Capture the cell that displays the provided text and extract its [X, Y] central coordinate. 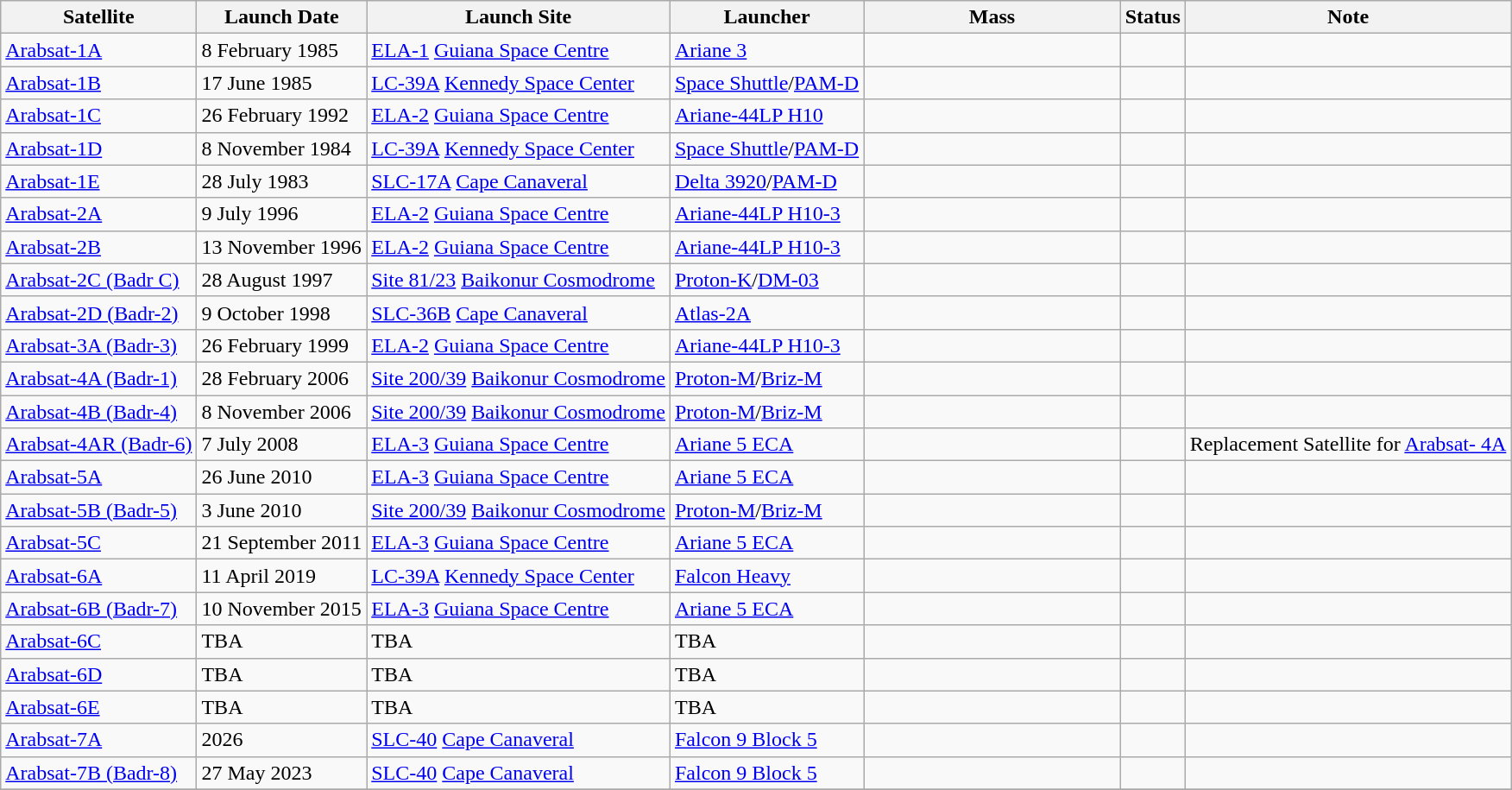
Arabsat-1D [98, 149]
Ariane-44LP H10 [766, 116]
9 October 1998 [281, 313]
Arabsat-7B (Badr-8) [98, 773]
Arabsat-6E [98, 707]
Arabsat-1A [98, 50]
Atlas-2A [766, 313]
Arabsat-5B (Badr-5) [98, 510]
Arabsat-6D [98, 674]
Launch Date [281, 17]
8 November 1984 [281, 149]
Status [1153, 17]
13 November 1996 [281, 247]
Arabsat-2A [98, 214]
10 November 2015 [281, 609]
Launch Site [519, 17]
26 February 1992 [281, 116]
26 February 1999 [281, 345]
Arabsat-2D (Badr-2) [98, 313]
Satellite [98, 17]
Arabsat-6A [98, 576]
Arabsat-6C [98, 641]
SLC-36B Cape Canaveral [519, 313]
17 June 1985 [281, 83]
Arabsat-1E [98, 181]
ELA-1 Guiana Space Centre [519, 50]
Arabsat-2B [98, 247]
Ariane 3 [766, 50]
9 July 1996 [281, 214]
Arabsat-1B [98, 83]
Falcon Heavy [766, 576]
Mass [992, 17]
Launcher [766, 17]
Arabsat-2C (Badr C) [98, 280]
8 November 2006 [281, 412]
Delta 3920/PAM-D [766, 181]
Proton-K/DM-03 [766, 280]
26 June 2010 [281, 477]
27 May 2023 [281, 773]
7 July 2008 [281, 445]
21 September 2011 [281, 543]
3 June 2010 [281, 510]
Arabsat-4B (Badr-4) [98, 412]
Arabsat-4AR (Badr-6) [98, 445]
Site 81/23 Baikonur Cosmodrome [519, 280]
11 April 2019 [281, 576]
2026 [281, 740]
28 February 2006 [281, 378]
Arabsat-3A (Badr-3) [98, 345]
Arabsat-5A [98, 477]
SLC-17A Cape Canaveral [519, 181]
8 February 1985 [281, 50]
Arabsat-7A [98, 740]
28 August 1997 [281, 280]
Arabsat-4A (Badr-1) [98, 378]
28 July 1983 [281, 181]
Arabsat-6B (Badr-7) [98, 609]
Replacement Satellite for Arabsat- 4A [1348, 445]
Arabsat-1C [98, 116]
Arabsat-5C [98, 543]
Note [1348, 17]
